Return the [x, y] coordinate for the center point of the cell that contains the specified text.  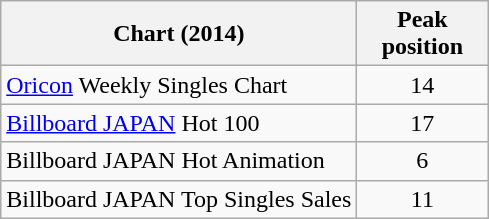
11 [422, 199]
Chart (2014) [179, 34]
Billboard JAPAN Hot Animation [179, 161]
Billboard JAPAN Top Singles Sales [179, 199]
Peak position [422, 34]
Oricon Weekly Singles Chart [179, 85]
17 [422, 123]
6 [422, 161]
14 [422, 85]
Billboard JAPAN Hot 100 [179, 123]
